Provide the (x, y) coordinate of the cell's center where the given text is located.  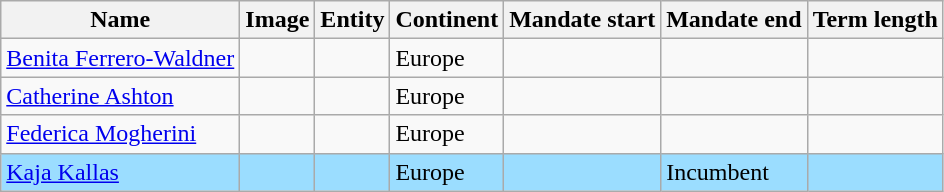
Image (278, 20)
Mandate start (582, 20)
Incumbent (734, 172)
Benita Ferrero-Waldner (120, 58)
Name (120, 20)
Catherine Ashton (120, 96)
Term length (875, 20)
Federica Mogherini (120, 134)
Entity (352, 20)
Kaja Kallas (120, 172)
Continent (447, 20)
Mandate end (734, 20)
